For the text-containing cell, return its midpoint in (x, y) coordinate format. 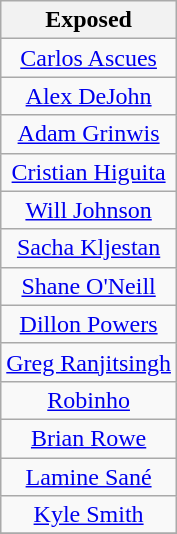
Sacha Kljestan (89, 248)
Cristian Higuita (89, 172)
Alex DeJohn (89, 96)
Lamine Sané (89, 477)
Brian Rowe (89, 438)
Shane O'Neill (89, 286)
Robinho (89, 400)
Carlos Ascues (89, 58)
Kyle Smith (89, 515)
Dillon Powers (89, 324)
Will Johnson (89, 210)
Adam Grinwis (89, 134)
Exposed (89, 20)
Greg Ranjitsingh (89, 362)
